Extract the [x, y] coordinate from the center of the cell holding the provided text.  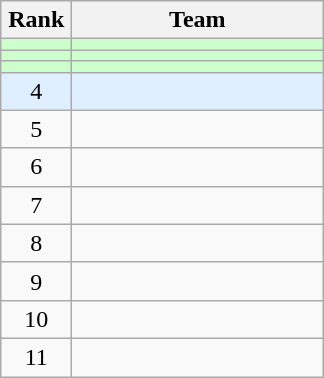
4 [36, 91]
10 [36, 319]
Rank [36, 20]
Team [198, 20]
8 [36, 243]
7 [36, 205]
6 [36, 167]
9 [36, 281]
5 [36, 129]
11 [36, 357]
